Provide the (x, y) coordinate of the cell's center where the given text is located.  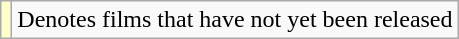
Denotes films that have not yet been released (235, 20)
